Return the [x, y] coordinate for the center point of the cell that contains the specified text.  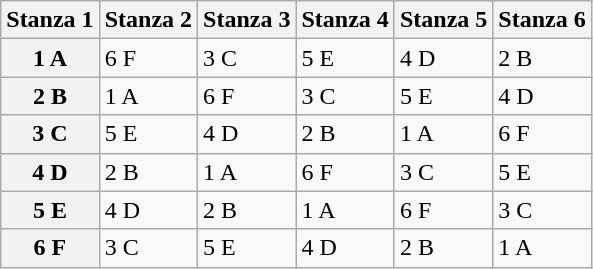
Stanza 5 [443, 20]
Stanza 3 [247, 20]
Stanza 6 [542, 20]
Stanza 1 [50, 20]
Stanza 2 [148, 20]
Stanza 4 [345, 20]
